Output the [X, Y] coordinate of the center of the cell containing the given text.  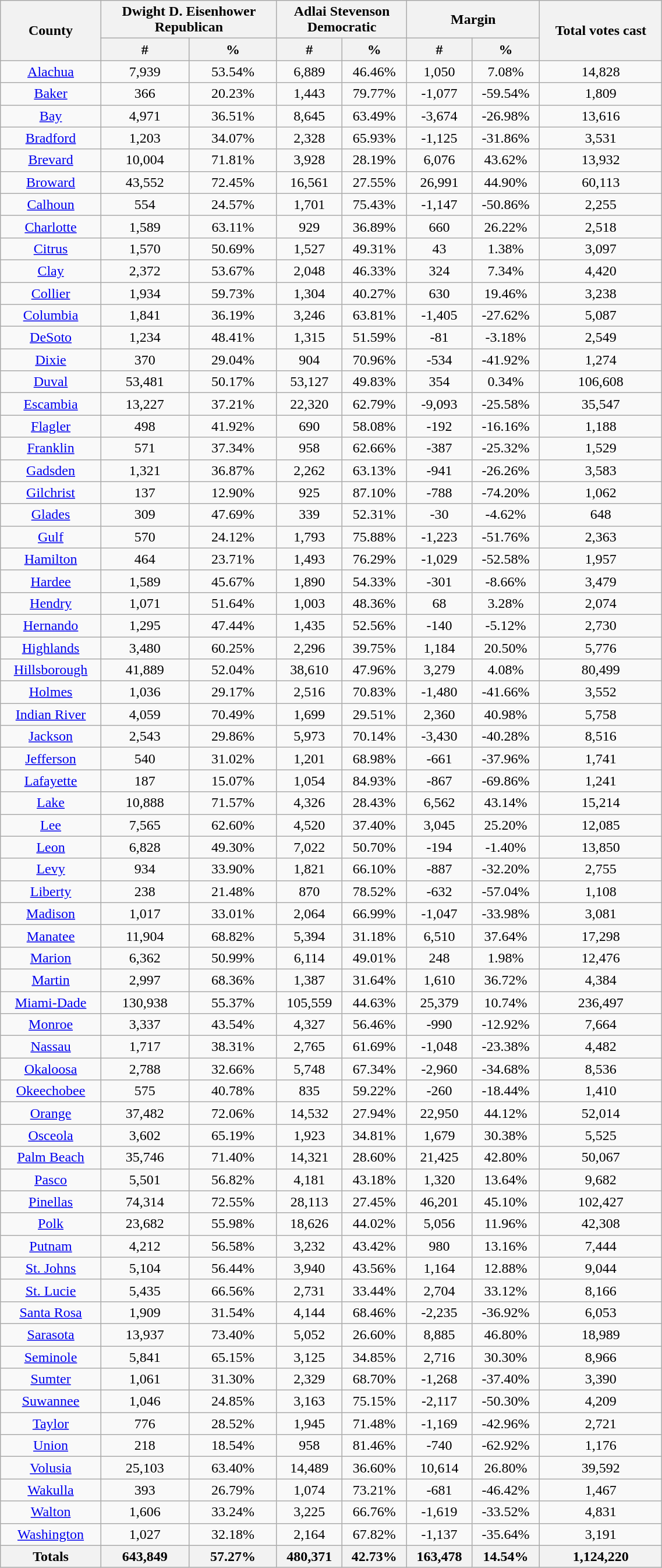
1,957 [601, 559]
51.64% [233, 603]
1,036 [144, 692]
1,074 [309, 1490]
-42.96% [505, 1424]
236,497 [601, 1002]
1,793 [309, 537]
-1,029 [440, 559]
14,532 [309, 1113]
73.21% [374, 1490]
13,932 [601, 160]
-1,619 [440, 1512]
-1,047 [440, 914]
6,510 [440, 936]
1,184 [440, 648]
31.18% [374, 936]
72.06% [233, 1113]
-194 [440, 847]
-50.30% [505, 1401]
3,125 [309, 1357]
Manatee [51, 936]
-26.98% [505, 116]
52.56% [374, 625]
71.48% [374, 1424]
41,889 [144, 670]
980 [440, 1246]
28,113 [309, 1202]
3,225 [309, 1512]
49.30% [233, 847]
24.12% [233, 537]
29.51% [374, 714]
1,909 [144, 1312]
42.73% [374, 1556]
Duval [51, 382]
25,379 [440, 1002]
5,087 [601, 316]
Dixie [51, 360]
2,730 [601, 625]
2,788 [144, 1069]
33.44% [374, 1290]
3,191 [601, 1534]
1,443 [309, 94]
29.17% [233, 692]
105,559 [309, 1002]
25,103 [144, 1468]
67.34% [374, 1069]
Hendry [51, 603]
25.20% [505, 825]
3,081 [601, 914]
3,531 [601, 138]
575 [144, 1091]
15,214 [601, 803]
34.85% [374, 1357]
36.60% [374, 1468]
30.30% [505, 1357]
Taylor [51, 1424]
32.18% [233, 1534]
71.40% [233, 1158]
1.98% [505, 958]
1,606 [144, 1512]
St. Lucie [51, 1290]
-192 [440, 426]
Lee [51, 825]
1,610 [440, 980]
66.10% [374, 869]
1,841 [144, 316]
1,410 [601, 1091]
4,520 [309, 825]
1,945 [309, 1424]
-40.28% [505, 737]
-51.76% [505, 537]
4,326 [309, 803]
57.27% [233, 1556]
DeSoto [51, 338]
1,108 [601, 891]
54.33% [374, 581]
68.70% [374, 1379]
2,516 [309, 692]
Putnam [51, 1246]
-37.96% [505, 759]
3,238 [601, 293]
10.74% [505, 1002]
324 [440, 271]
7.08% [505, 72]
1,046 [144, 1401]
38.31% [233, 1047]
33.01% [233, 914]
70.83% [374, 692]
-18.44% [505, 1091]
1,124,220 [601, 1556]
46.46% [374, 72]
87.10% [374, 493]
27.94% [374, 1113]
630 [440, 293]
60.25% [233, 648]
3,928 [309, 160]
Liberty [51, 891]
-12.92% [505, 1025]
4,212 [144, 1246]
-3,430 [440, 737]
925 [309, 493]
6,053 [601, 1312]
1,570 [144, 249]
16,561 [309, 182]
8,166 [601, 1290]
1,527 [309, 249]
Highlands [51, 648]
7,939 [144, 72]
34.07% [233, 138]
-1,223 [440, 537]
56.44% [233, 1268]
Pinellas [51, 1202]
26.80% [505, 1468]
4,181 [309, 1180]
71.81% [233, 160]
Gilchrist [51, 493]
40.27% [374, 293]
37.21% [233, 404]
Union [51, 1446]
-62.92% [505, 1446]
Wakulla [51, 1490]
-867 [440, 781]
1,203 [144, 138]
Okeechobee [51, 1091]
8,966 [601, 1357]
-31.86% [505, 138]
80,499 [601, 670]
2,064 [309, 914]
56.58% [233, 1246]
-57.04% [505, 891]
39,592 [601, 1468]
464 [144, 559]
Total votes cast [601, 30]
Madison [51, 914]
10,888 [144, 803]
63.49% [374, 116]
12.90% [233, 493]
Washington [51, 1534]
-1,405 [440, 316]
Volusia [51, 1468]
187 [144, 781]
18,989 [601, 1335]
Columbia [51, 316]
65.19% [233, 1135]
Leon [51, 847]
Dwight D. EisenhowerRepublican [189, 20]
6,362 [144, 958]
County [51, 30]
4,327 [309, 1025]
71.57% [233, 803]
1,493 [309, 559]
Hamilton [51, 559]
47.44% [233, 625]
17,298 [601, 936]
68.82% [233, 936]
339 [309, 515]
37,482 [144, 1113]
-990 [440, 1025]
12,476 [601, 958]
904 [309, 360]
1,234 [144, 338]
2,363 [601, 537]
26,991 [440, 182]
48.41% [233, 338]
-37.40% [505, 1379]
-16.16% [505, 426]
2,518 [601, 226]
218 [144, 1446]
1,320 [440, 1180]
248 [440, 958]
-1,147 [440, 204]
-25.58% [505, 404]
52.31% [374, 515]
79.77% [374, 94]
6,828 [144, 847]
62.79% [374, 404]
2,329 [309, 1379]
Bradford [51, 138]
Martin [51, 980]
43.42% [374, 1246]
Hillsborough [51, 670]
Clay [51, 271]
3,045 [440, 825]
6,114 [309, 958]
1,890 [309, 581]
4,831 [601, 1512]
11.96% [505, 1224]
19.46% [505, 293]
27.55% [374, 182]
2,543 [144, 737]
84.93% [374, 781]
46,201 [440, 1202]
33.12% [505, 1290]
-27.62% [505, 316]
27.45% [374, 1202]
13,937 [144, 1335]
50.99% [233, 958]
59.22% [374, 1091]
3,479 [601, 581]
Lake [51, 803]
36.51% [233, 116]
56.82% [233, 1180]
776 [144, 1424]
75.88% [374, 537]
102,427 [601, 1202]
45.67% [233, 581]
1,321 [144, 470]
835 [309, 1091]
366 [144, 94]
1,164 [440, 1268]
37.34% [233, 448]
50,067 [601, 1158]
Levy [51, 869]
51.59% [374, 338]
53.54% [233, 72]
Indian River [51, 714]
2,048 [309, 271]
Osceola [51, 1135]
-3,674 [440, 116]
-387 [440, 448]
36.19% [233, 316]
12,085 [601, 825]
66.56% [233, 1290]
Hardee [51, 581]
14,828 [601, 72]
55.37% [233, 1002]
Walton [51, 1512]
163,478 [440, 1556]
Suwannee [51, 1401]
72.45% [233, 182]
643,849 [144, 1556]
4,209 [601, 1401]
1,188 [601, 426]
18,626 [309, 1224]
1,176 [601, 1446]
34.81% [374, 1135]
-661 [440, 759]
Broward [51, 182]
9,682 [601, 1180]
50.70% [374, 847]
23.71% [233, 559]
13.64% [505, 1180]
81.46% [374, 1446]
Jackson [51, 737]
41.92% [233, 426]
3,480 [144, 648]
15.07% [233, 781]
29.04% [233, 360]
78.52% [374, 891]
63.13% [374, 470]
22,950 [440, 1113]
1,054 [309, 781]
4,482 [601, 1047]
1,071 [144, 603]
-33.98% [505, 914]
130,938 [144, 1002]
4,144 [309, 1312]
-2,960 [440, 1069]
3,552 [601, 692]
-1,137 [440, 1534]
72.55% [233, 1202]
480,371 [309, 1556]
238 [144, 891]
36.72% [505, 980]
-1,480 [440, 692]
5,525 [601, 1135]
44.12% [505, 1113]
309 [144, 515]
49.31% [374, 249]
354 [440, 382]
2,704 [440, 1290]
-1,268 [440, 1379]
18.54% [233, 1446]
1,387 [309, 980]
5,056 [440, 1224]
2,164 [309, 1534]
68 [440, 603]
2,997 [144, 980]
21.48% [233, 891]
Franklin [51, 448]
31.02% [233, 759]
10,614 [440, 1468]
63.81% [374, 316]
1,923 [309, 1135]
33.90% [233, 869]
63.11% [233, 226]
554 [144, 204]
39.75% [374, 648]
Sumter [51, 1379]
36.87% [233, 470]
Gadsden [51, 470]
1,241 [601, 781]
8,516 [601, 737]
-887 [440, 869]
28.60% [374, 1158]
55.98% [233, 1224]
Alachua [51, 72]
56.46% [374, 1025]
59.73% [233, 293]
Miami-Dade [51, 1002]
43,552 [144, 182]
-1,077 [440, 94]
67.82% [374, 1534]
31.54% [233, 1312]
26.60% [374, 1335]
1,699 [309, 714]
75.15% [374, 1401]
-32.20% [505, 869]
-4.62% [505, 515]
5,435 [144, 1290]
35,547 [601, 404]
12.88% [505, 1268]
60,113 [601, 182]
5,394 [309, 936]
42.80% [505, 1158]
13.16% [505, 1246]
1,017 [144, 914]
2,765 [309, 1047]
21,425 [440, 1158]
1,315 [309, 338]
58.08% [374, 426]
20.50% [505, 648]
5,104 [144, 1268]
1,717 [144, 1047]
43.14% [505, 803]
49.83% [374, 382]
4,420 [601, 271]
1,003 [309, 603]
137 [144, 493]
-140 [440, 625]
1,027 [144, 1534]
Seminole [51, 1357]
Nassau [51, 1047]
Gulf [51, 537]
1,821 [309, 869]
53,481 [144, 382]
3,602 [144, 1135]
76.29% [374, 559]
43.56% [374, 1268]
St. Johns [51, 1268]
Citrus [51, 249]
52,014 [601, 1113]
3,097 [601, 249]
3,583 [601, 470]
-69.86% [505, 781]
53.67% [233, 271]
-23.38% [505, 1047]
Bay [51, 116]
571 [144, 448]
Holmes [51, 692]
48.36% [374, 603]
53,127 [309, 382]
Calhoun [51, 204]
20.23% [233, 94]
5,841 [144, 1357]
106,608 [601, 382]
-788 [440, 493]
2,716 [440, 1357]
13,227 [144, 404]
10,004 [144, 160]
37.40% [374, 825]
32.66% [233, 1069]
5,748 [309, 1069]
8,536 [601, 1069]
1,934 [144, 293]
38,610 [309, 670]
-2,235 [440, 1312]
-1.40% [505, 847]
68.46% [374, 1312]
43.62% [505, 160]
870 [309, 891]
5,758 [601, 714]
-33.52% [505, 1512]
Marion [51, 958]
33.24% [233, 1512]
Sarasota [51, 1335]
2,262 [309, 470]
74,314 [144, 1202]
929 [309, 226]
2,549 [601, 338]
70.96% [374, 360]
Flagler [51, 426]
6,889 [309, 72]
Orange [51, 1113]
11,904 [144, 936]
66.76% [374, 1512]
7,444 [601, 1246]
5,501 [144, 1180]
Brevard [51, 160]
1,435 [309, 625]
-46.42% [505, 1490]
30.38% [505, 1135]
1,467 [601, 1490]
14,489 [309, 1468]
49.01% [374, 958]
Jefferson [51, 759]
8,885 [440, 1335]
Pasco [51, 1180]
3,390 [601, 1379]
-632 [440, 891]
4,059 [144, 714]
3.28% [505, 603]
-30 [440, 515]
6,562 [440, 803]
-81 [440, 338]
1.38% [505, 249]
Margin [473, 20]
660 [440, 226]
-1,048 [440, 1047]
Totals [51, 1556]
47.69% [233, 515]
1,295 [144, 625]
23,682 [144, 1224]
13,850 [601, 847]
-50.86% [505, 204]
Collier [51, 293]
5,776 [601, 648]
63.40% [233, 1468]
-534 [440, 360]
7,664 [601, 1025]
26.22% [505, 226]
0.34% [505, 382]
-52.58% [505, 559]
65.15% [233, 1357]
1,809 [601, 94]
-34.68% [505, 1069]
-41.92% [505, 360]
2,360 [440, 714]
75.43% [374, 204]
934 [144, 869]
43.18% [374, 1180]
3,940 [309, 1268]
7.34% [505, 271]
13,616 [601, 116]
44.02% [374, 1224]
3,279 [440, 670]
52.04% [233, 670]
43.54% [233, 1025]
-3.18% [505, 338]
Hernando [51, 625]
Adlai StevensonDemocratic [341, 20]
14.54% [505, 1556]
31.30% [233, 1379]
3,246 [309, 316]
50.17% [233, 382]
-5.12% [505, 625]
1,201 [309, 759]
9,044 [601, 1268]
-681 [440, 1490]
70.49% [233, 714]
Baker [51, 94]
4,384 [601, 980]
6,076 [440, 160]
-2,117 [440, 1401]
28.19% [374, 160]
62.66% [374, 448]
7,565 [144, 825]
37.64% [505, 936]
-1,169 [440, 1424]
46.33% [374, 271]
-74.20% [505, 493]
45.10% [505, 1202]
7,022 [309, 847]
26.79% [233, 1490]
-41.66% [505, 692]
1,679 [440, 1135]
393 [144, 1490]
5,052 [309, 1335]
42,308 [601, 1224]
50.69% [233, 249]
1,741 [601, 759]
370 [144, 360]
68.98% [374, 759]
46.80% [505, 1335]
1,304 [309, 293]
31.64% [374, 980]
Escambia [51, 404]
2,372 [144, 271]
1,061 [144, 1379]
Charlotte [51, 226]
28.43% [374, 803]
-260 [440, 1091]
3,163 [309, 1401]
61.69% [374, 1047]
2,074 [601, 603]
1,529 [601, 448]
Polk [51, 1224]
4,971 [144, 116]
-35.64% [505, 1534]
66.99% [374, 914]
70.14% [374, 737]
-25.32% [505, 448]
2,721 [601, 1424]
4.08% [505, 670]
1,050 [440, 72]
1,274 [601, 360]
648 [601, 515]
-1,125 [440, 138]
62.60% [233, 825]
1,701 [309, 204]
540 [144, 759]
Lafayette [51, 781]
35,746 [144, 1158]
2,731 [309, 1290]
-59.54% [505, 94]
Santa Rosa [51, 1312]
1,062 [601, 493]
570 [144, 537]
28.52% [233, 1424]
-36.92% [505, 1312]
498 [144, 426]
40.78% [233, 1091]
Okaloosa [51, 1069]
2,255 [601, 204]
3,337 [144, 1025]
47.96% [374, 670]
-740 [440, 1446]
-9,093 [440, 404]
73.40% [233, 1335]
22,320 [309, 404]
2,328 [309, 138]
43 [440, 249]
2,755 [601, 869]
44.90% [505, 182]
3,232 [309, 1246]
29.86% [233, 737]
Palm Beach [51, 1158]
8,645 [309, 116]
24.57% [233, 204]
2,296 [309, 648]
24.85% [233, 1401]
68.36% [233, 980]
-26.26% [505, 470]
-301 [440, 581]
14,321 [309, 1158]
-941 [440, 470]
Monroe [51, 1025]
-8.66% [505, 581]
690 [309, 426]
65.93% [374, 138]
44.63% [374, 1002]
Glades [51, 515]
5,973 [309, 737]
36.89% [374, 226]
40.98% [505, 714]
